Pinpoint the cell where the given text exists, returning its [x, y] midpoint coordinate. 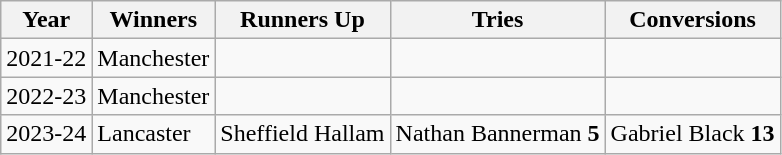
2022-23 [46, 96]
Year [46, 20]
2021-22 [46, 58]
Winners [154, 20]
Conversions [692, 20]
Sheffield Hallam [302, 134]
Gabriel Black 13 [692, 134]
Nathan Bannerman 5 [498, 134]
2023-24 [46, 134]
Lancaster [154, 134]
Tries [498, 20]
Runners Up [302, 20]
